Find where the given text appears and provide that cell's center as [X, Y] coordinate. 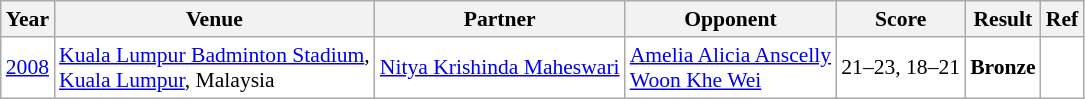
Bronze [1003, 68]
Opponent [731, 19]
Kuala Lumpur Badminton Stadium, Kuala Lumpur, Malaysia [214, 68]
Score [900, 19]
Amelia Alicia Anscelly Woon Khe Wei [731, 68]
Year [28, 19]
Partner [500, 19]
2008 [28, 68]
21–23, 18–21 [900, 68]
Venue [214, 19]
Nitya Krishinda Maheswari [500, 68]
Ref [1062, 19]
Result [1003, 19]
